Identify which cell holds the provided text, then report its [X, Y] central coordinate. 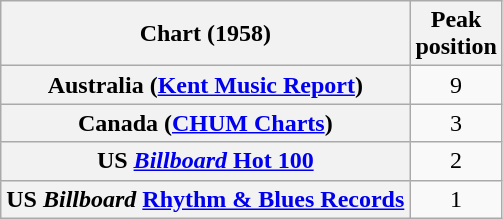
Australia (Kent Music Report) [206, 85]
1 [456, 199]
Peakposition [456, 34]
US Billboard Hot 100 [206, 161]
US Billboard Rhythm & Blues Records [206, 199]
Canada (CHUM Charts) [206, 123]
Chart (1958) [206, 34]
2 [456, 161]
9 [456, 85]
3 [456, 123]
